Locate the cell with the specified text and output its (x, y) center coordinate. 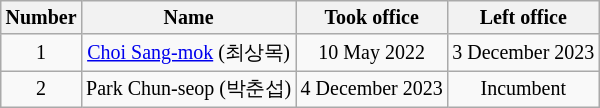
Name (188, 18)
10 May 2022 (372, 53)
Incumbent (523, 89)
Took office (372, 18)
3 December 2023 (523, 53)
Number (42, 18)
Choi Sang-mok (최상목) (188, 53)
Park Chun-seop (박춘섭) (188, 89)
2 (42, 89)
Left office (523, 18)
1 (42, 53)
4 December 2023 (372, 89)
